Return the (x, y) coordinate for the center point of the cell that contains the specified text.  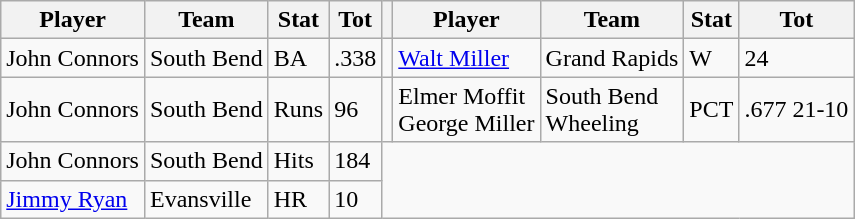
184 (356, 161)
.677 21-10 (796, 110)
BA (298, 58)
.338 (356, 58)
PCT (712, 110)
W (712, 58)
96 (356, 110)
Jimmy Ryan (73, 199)
Grand Rapids (612, 58)
Runs (298, 110)
Hits (298, 161)
South BendWheeling (612, 110)
10 (356, 199)
Walt Miller (466, 58)
Elmer MoffitGeorge Miller (466, 110)
24 (796, 58)
Evansville (206, 199)
HR (298, 199)
